Return (x, y) of the center of cell containing provided text 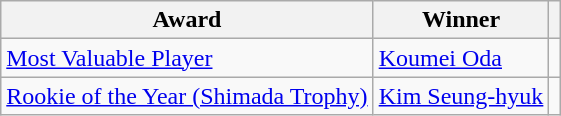
Rookie of the Year (Shimada Trophy) (187, 96)
Most Valuable Player (187, 58)
Winner (461, 20)
Koumei Oda (461, 58)
Kim Seung-hyuk (461, 96)
Award (187, 20)
